Scan for the cell matching the given text and deliver its (X, Y) coordinate at center. 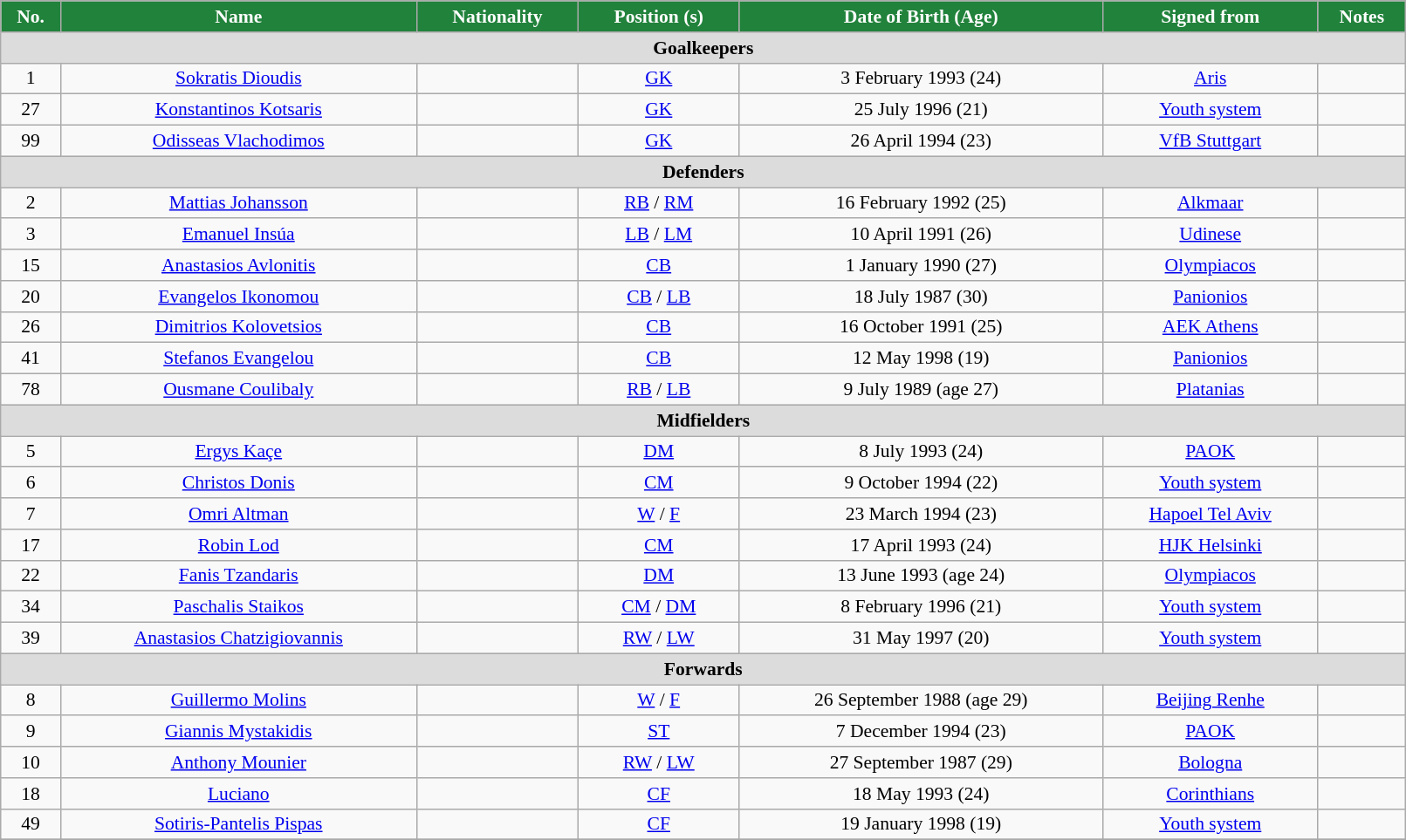
Goalkeepers (703, 48)
Bologna (1211, 762)
Anthony Mounier (238, 762)
Date of Birth (Age) (922, 17)
Robin Lod (238, 545)
17 (31, 545)
Fanis Tzandaris (238, 576)
Luciano (238, 794)
Ergys Kaçe (238, 452)
AEK Athens (1211, 327)
Beijing Renhe (1211, 700)
6 (31, 483)
16 February 1992 (25) (922, 203)
LB / LM (659, 235)
18 (31, 794)
Sokratis Dioudis (238, 79)
Udinese (1211, 235)
2 (31, 203)
27 (31, 110)
27 September 1987 (29) (922, 762)
Paschalis Staikos (238, 607)
18 May 1993 (24) (922, 794)
25 July 1996 (21) (922, 110)
1 January 1990 (27) (922, 265)
8 (31, 700)
Mattias Johansson (238, 203)
8 February 1996 (21) (922, 607)
8 July 1993 (24) (922, 452)
Hapoel Tel Aviv (1211, 514)
Sotiris-Pantelis Pispas (238, 824)
17 April 1993 (24) (922, 545)
Odisseas Vlachodimos (238, 141)
Omri Altman (238, 514)
Corinthians (1211, 794)
5 (31, 452)
Anastasios Chatzigiovannis (238, 639)
Konstantinos Kotsaris (238, 110)
26 April 1994 (23) (922, 141)
39 (31, 639)
13 June 1993 (age 24) (922, 576)
10 April 1991 (26) (922, 235)
Alkmaar (1211, 203)
16 October 1991 (25) (922, 327)
RB / RM (659, 203)
No. (31, 17)
CB / LB (659, 297)
RB / LB (659, 390)
Guillermo Molins (238, 700)
Midfielders (703, 420)
78 (31, 390)
Emanuel Insúa (238, 235)
ST (659, 732)
Platanias (1211, 390)
9 (31, 732)
19 January 1998 (19) (922, 824)
Notes (1361, 17)
3 (31, 235)
Aris (1211, 79)
49 (31, 824)
9 July 1989 (age 27) (922, 390)
9 October 1994 (22) (922, 483)
Nationality (497, 17)
7 December 1994 (23) (922, 732)
Giannis Mystakidis (238, 732)
VfB Stuttgart (1211, 141)
26 (31, 327)
18 July 1987 (30) (922, 297)
Stefanos Evangelou (238, 359)
HJK Helsinki (1211, 545)
1 (31, 79)
Defenders (703, 172)
3 February 1993 (24) (922, 79)
Anastasios Avlonitis (238, 265)
41 (31, 359)
99 (31, 141)
Position (s) (659, 17)
26 September 1988 (age 29) (922, 700)
CM / DM (659, 607)
Forwards (703, 669)
15 (31, 265)
Christos Donis (238, 483)
20 (31, 297)
10 (31, 762)
34 (31, 607)
Evangelos Ikonomou (238, 297)
22 (31, 576)
Signed from (1211, 17)
12 May 1998 (19) (922, 359)
7 (31, 514)
Name (238, 17)
Dimitrios Kolovetsios (238, 327)
Ousmane Coulibaly (238, 390)
23 March 1994 (23) (922, 514)
31 May 1997 (20) (922, 639)
